Return the [X, Y] coordinate for the center point of the cell that contains the specified text.  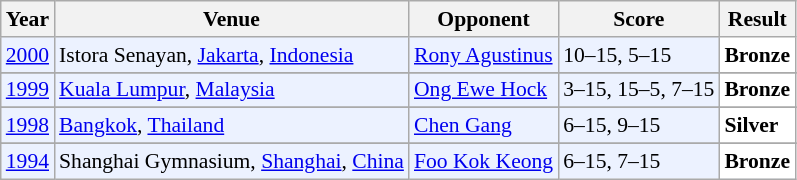
Venue [232, 19]
Shanghai Gymnasium, Shanghai, China [232, 162]
1998 [28, 126]
10–15, 5–15 [638, 55]
1994 [28, 162]
1999 [28, 90]
Bangkok, Thailand [232, 126]
Ong Ewe Hock [484, 90]
6–15, 9–15 [638, 126]
Silver [757, 126]
Opponent [484, 19]
Chen Gang [484, 126]
2000 [28, 55]
Rony Agustinus [484, 55]
Istora Senayan, Jakarta, Indonesia [232, 55]
Score [638, 19]
Foo Kok Keong [484, 162]
Year [28, 19]
6–15, 7–15 [638, 162]
Result [757, 19]
3–15, 15–5, 7–15 [638, 90]
Kuala Lumpur, Malaysia [232, 90]
